Extract the [x, y] coordinate from the center of the cell holding the provided text.  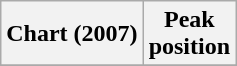
Peakposition [189, 34]
Chart (2007) [72, 34]
